For the text-containing cell, return its midpoint in [X, Y] coordinate format. 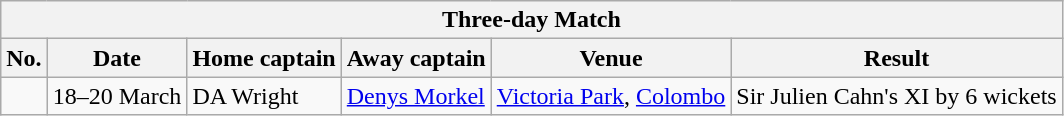
Sir Julien Cahn's XI by 6 wickets [896, 96]
Victoria Park, Colombo [611, 96]
18–20 March [117, 96]
Date [117, 58]
DA Wright [264, 96]
Venue [611, 58]
No. [24, 58]
Away captain [416, 58]
Result [896, 58]
Denys Morkel [416, 96]
Three-day Match [532, 20]
Home captain [264, 58]
